Identify which cell holds the provided text, then report its (x, y) central coordinate. 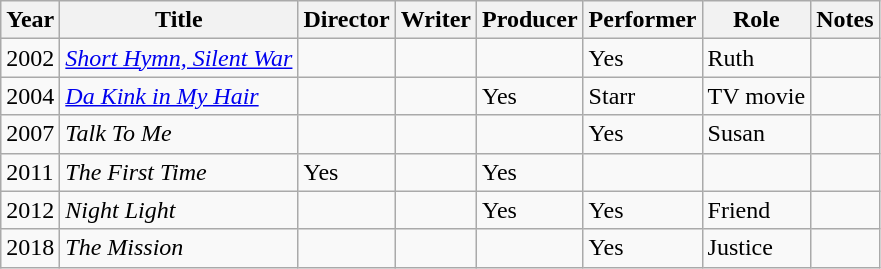
Director (346, 20)
Ruth (756, 58)
Performer (642, 20)
Justice (756, 248)
2007 (30, 134)
Title (179, 20)
2012 (30, 210)
Year (30, 20)
Susan (756, 134)
Role (756, 20)
Short Hymn, Silent War (179, 58)
The Mission (179, 248)
Da Kink in My Hair (179, 96)
2018 (30, 248)
2011 (30, 172)
Notes (845, 20)
Talk To Me (179, 134)
2002 (30, 58)
Producer (530, 20)
2004 (30, 96)
Writer (436, 20)
Night Light (179, 210)
Friend (756, 210)
TV movie (756, 96)
Starr (642, 96)
The First Time (179, 172)
